Detect which cell encompasses the target text, then output its [X, Y] center coordinate. 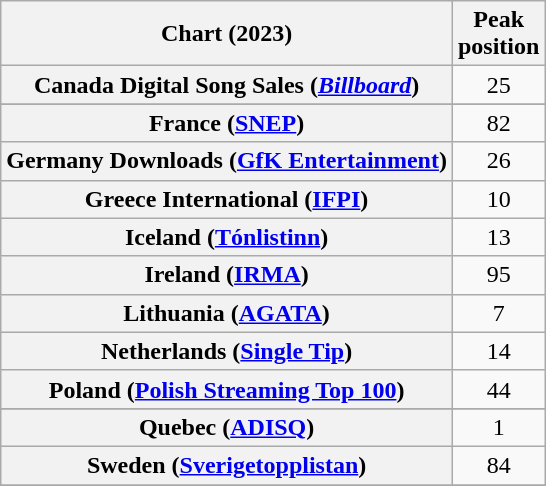
Chart (2023) [227, 34]
Ireland (IRMA) [227, 275]
1 [498, 427]
7 [498, 313]
Lithuania (AGATA) [227, 313]
Quebec (ADISQ) [227, 427]
82 [498, 123]
44 [498, 389]
Netherlands (Single Tip) [227, 351]
Poland (Polish Streaming Top 100) [227, 389]
10 [498, 199]
Sweden (Sverigetopplistan) [227, 465]
France (SNEP) [227, 123]
Greece International (IFPI) [227, 199]
84 [498, 465]
Canada Digital Song Sales (Billboard) [227, 85]
Peakposition [498, 34]
13 [498, 237]
25 [498, 85]
14 [498, 351]
Iceland (Tónlistinn) [227, 237]
26 [498, 161]
95 [498, 275]
Germany Downloads (GfK Entertainment) [227, 161]
